Determine the (X, Y) coordinate at the center of the cell enclosing the given text.  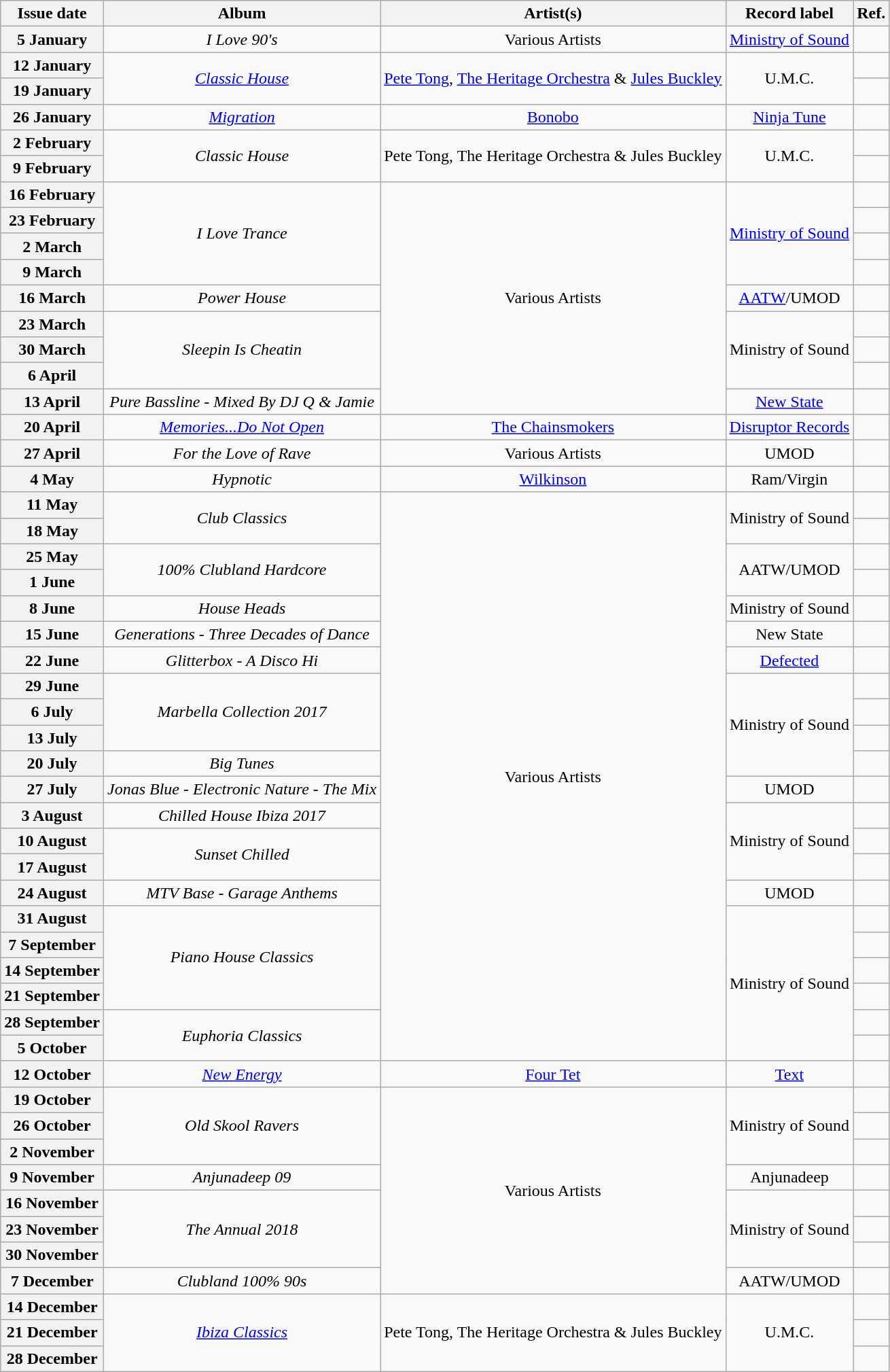
2 November (52, 1152)
Chilled House Ibiza 2017 (242, 815)
21 September (52, 996)
Anjunadeep (789, 1178)
8 June (52, 608)
7 September (52, 945)
Defected (789, 660)
4 May (52, 479)
House Heads (242, 608)
Four Tet (553, 1074)
Euphoria Classics (242, 1035)
Wilkinson (553, 479)
I Love 90's (242, 39)
Migration (242, 117)
15 June (52, 634)
23 February (52, 220)
Power House (242, 298)
27 April (52, 453)
16 November (52, 1203)
16 March (52, 298)
28 September (52, 1022)
Big Tunes (242, 764)
11 May (52, 505)
Sunset Chilled (242, 854)
14 September (52, 970)
25 May (52, 557)
18 May (52, 531)
Artist(s) (553, 14)
10 August (52, 841)
Bonobo (553, 117)
3 August (52, 815)
20 April (52, 427)
Generations - Three Decades of Dance (242, 634)
5 January (52, 39)
2 March (52, 246)
5 October (52, 1048)
Hypnotic (242, 479)
Ram/Virgin (789, 479)
2 February (52, 143)
9 March (52, 272)
Ninja Tune (789, 117)
Piano House Classics (242, 957)
29 June (52, 686)
30 November (52, 1255)
12 January (52, 65)
31 August (52, 919)
New Energy (242, 1074)
Anjunadeep 09 (242, 1178)
23 November (52, 1229)
19 October (52, 1100)
24 August (52, 893)
9 February (52, 169)
23 March (52, 324)
I Love Trance (242, 233)
7 December (52, 1281)
Jonas Blue - Electronic Nature - The Mix (242, 790)
1 June (52, 582)
14 December (52, 1307)
100% Clubland Hardcore (242, 569)
13 July (52, 737)
9 November (52, 1178)
16 February (52, 194)
MTV Base - Garage Anthems (242, 893)
Club Classics (242, 518)
Old Skool Ravers (242, 1125)
26 October (52, 1125)
22 June (52, 660)
30 March (52, 350)
19 January (52, 91)
Text (789, 1074)
Sleepin Is Cheatin (242, 350)
27 July (52, 790)
13 April (52, 402)
Clubland 100% 90s (242, 1281)
Pure Bassline - Mixed By DJ Q & Jamie (242, 402)
28 December (52, 1358)
Disruptor Records (789, 427)
Ibiza Classics (242, 1333)
The Chainsmokers (553, 427)
17 August (52, 867)
21 December (52, 1333)
6 April (52, 376)
Marbella Collection 2017 (242, 711)
26 January (52, 117)
Memories...Do Not Open (242, 427)
6 July (52, 711)
Glitterbox - A Disco Hi (242, 660)
Album (242, 14)
For the Love of Rave (242, 453)
12 October (52, 1074)
20 July (52, 764)
Record label (789, 14)
Ref. (871, 14)
Issue date (52, 14)
The Annual 2018 (242, 1229)
